Capture the cell that displays the provided text and extract its (X, Y) central coordinate. 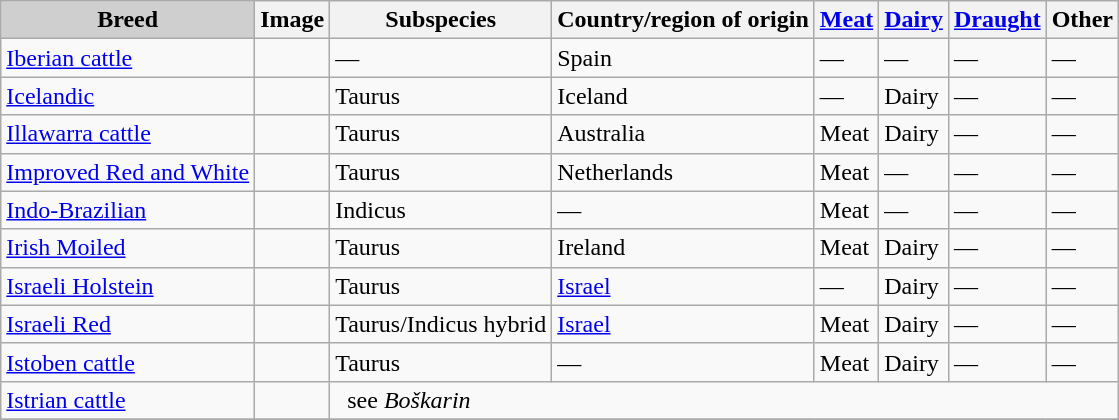
Indicus (441, 210)
see Boškarin (724, 400)
Iberian cattle (128, 58)
Israeli Holstein (128, 286)
Iceland (684, 96)
Istrian cattle (128, 400)
Israeli Red (128, 324)
Spain (684, 58)
Image (292, 20)
Taurus/Indicus hybrid (441, 324)
Irish Moiled (128, 248)
Ireland (684, 248)
Subspecies (441, 20)
Istoben cattle (128, 362)
Australia (684, 134)
Country/region of origin (684, 20)
Improved Red and White (128, 172)
Other (1082, 20)
Netherlands (684, 172)
Illawarra cattle (128, 134)
Icelandic (128, 96)
Breed (128, 20)
Indo-Brazilian (128, 210)
Draught (997, 20)
